Scan for the cell matching the given text and deliver its [X, Y] coordinate at center. 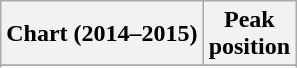
Peakposition [249, 34]
Chart (2014–2015) [102, 34]
